Return [X, Y] of the center of cell containing provided text 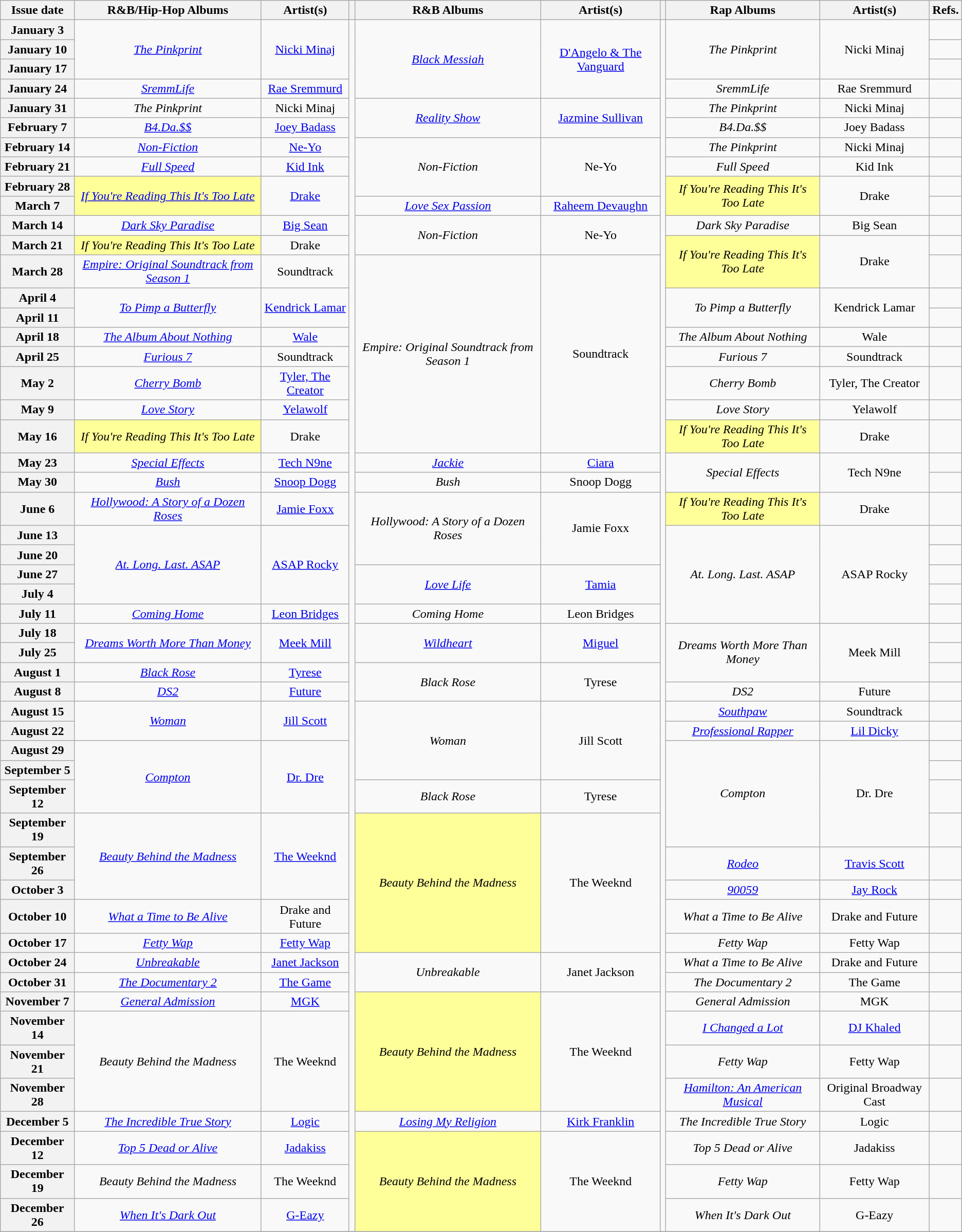
December 5 [38, 1121]
September 12 [38, 797]
90059 [743, 890]
Jackie [448, 463]
Professional Rapper [743, 731]
August 8 [38, 692]
February 21 [38, 167]
May 30 [38, 482]
March 7 [38, 206]
March 28 [38, 271]
I Changed a Lot [743, 1028]
November 14 [38, 1028]
Tamia [601, 584]
May 9 [38, 410]
Lil Dicky [875, 731]
March 14 [38, 225]
September 26 [38, 863]
April 11 [38, 318]
July 11 [38, 613]
June 27 [38, 574]
May 16 [38, 436]
Ciara [601, 463]
November 21 [38, 1062]
Hamilton: An American Musical [743, 1095]
July 4 [38, 594]
Love Life [448, 584]
July 25 [38, 653]
DJ Khaled [875, 1028]
Issue date [38, 10]
January 17 [38, 69]
September 19 [38, 830]
April 4 [38, 298]
Jay Rock [875, 890]
Jazmine Sullivan [601, 118]
February 14 [38, 147]
January 10 [38, 49]
August 1 [38, 672]
June 6 [38, 509]
January 24 [38, 88]
R&B Albums [448, 10]
Raheem Devaughn [601, 206]
Miguel [601, 643]
February 7 [38, 127]
Rodeo [743, 863]
Love Sex Passion [448, 206]
Losing My Religion [448, 1121]
Black Messiah [448, 59]
Original Broadway Cast [875, 1095]
March 21 [38, 245]
December 26 [38, 1215]
Southpaw [743, 711]
Wildheart [448, 643]
October 3 [38, 890]
September 5 [38, 770]
Reality Show [448, 118]
August 29 [38, 750]
October 17 [38, 943]
February 28 [38, 186]
January 3 [38, 30]
October 10 [38, 916]
July 18 [38, 633]
December 19 [38, 1181]
May 23 [38, 463]
January 31 [38, 108]
November 7 [38, 1002]
May 2 [38, 383]
Refs. [946, 10]
August 22 [38, 731]
August 15 [38, 711]
R&B/Hip-Hop Albums [168, 10]
October 24 [38, 962]
D'Angelo & The Vanguard [601, 59]
April 18 [38, 337]
Kirk Franklin [601, 1121]
October 31 [38, 982]
December 12 [38, 1148]
Travis Scott [875, 863]
Rap Albums [743, 10]
November 28 [38, 1095]
June 20 [38, 555]
April 25 [38, 357]
June 13 [38, 535]
